Capture the cell that displays the provided text and extract its [X, Y] central coordinate. 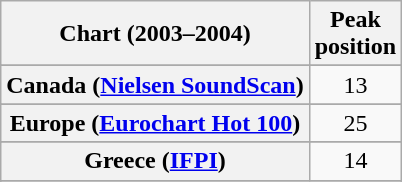
Chart (2003–2004) [155, 34]
25 [355, 123]
Peakposition [355, 34]
Europe (Eurochart Hot 100) [155, 123]
Greece (IFPI) [155, 161]
Canada (Nielsen SoundScan) [155, 85]
14 [355, 161]
13 [355, 85]
